Find where the given text appears and provide that cell's center as (x, y) coordinate. 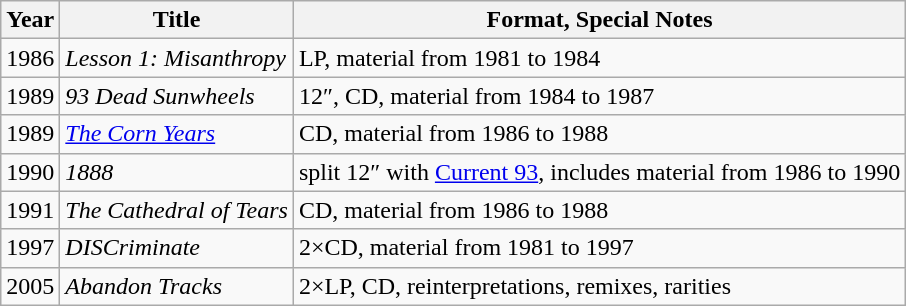
1888 (177, 172)
The Corn Years (177, 134)
12″, CD, material from 1984 to 1987 (599, 96)
2×LP, CD, reinterpretations, remixes, rarities (599, 286)
1991 (30, 210)
2×CD, material from 1981 to 1997 (599, 248)
Lesson 1: Misanthropy (177, 58)
1997 (30, 248)
DISCriminate (177, 248)
The Cathedral of Tears (177, 210)
Abandon Tracks (177, 286)
Year (30, 20)
1990 (30, 172)
LP, material from 1981 to 1984 (599, 58)
93 Dead Sunwheels (177, 96)
1986 (30, 58)
2005 (30, 286)
Format, Special Notes (599, 20)
Title (177, 20)
split 12″ with Current 93, includes material from 1986 to 1990 (599, 172)
